Locate the cell with the specified text and output its (X, Y) center coordinate. 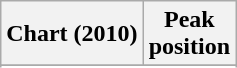
Peak position (189, 34)
Chart (2010) (72, 34)
